Locate the cell with the specified text and output its (x, y) center coordinate. 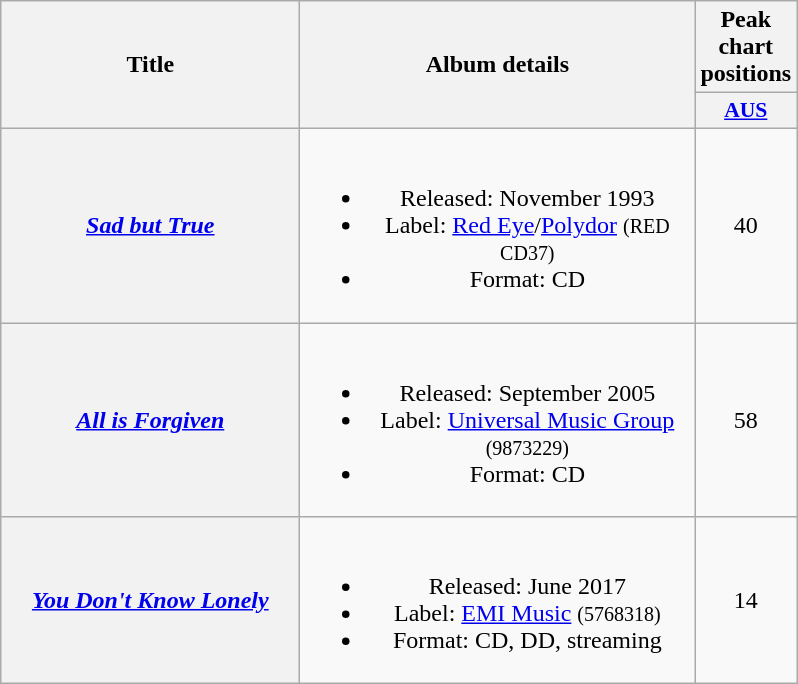
Album details (498, 65)
40 (746, 225)
You Don't Know Lonely (150, 600)
Released: June 2017Label: EMI Music (5768318)Format: CD, DD, streaming (498, 600)
14 (746, 600)
Title (150, 65)
Peak chart positions (746, 47)
Sad but True (150, 225)
AUS (746, 111)
58 (746, 419)
Released: November 1993Label: Red Eye/Polydor (RED CD37)Format: CD (498, 225)
All is Forgiven (150, 419)
Released: September 2005Label: Universal Music Group (9873229)Format: CD (498, 419)
